Locate the cell with the specified text and output its (X, Y) center coordinate. 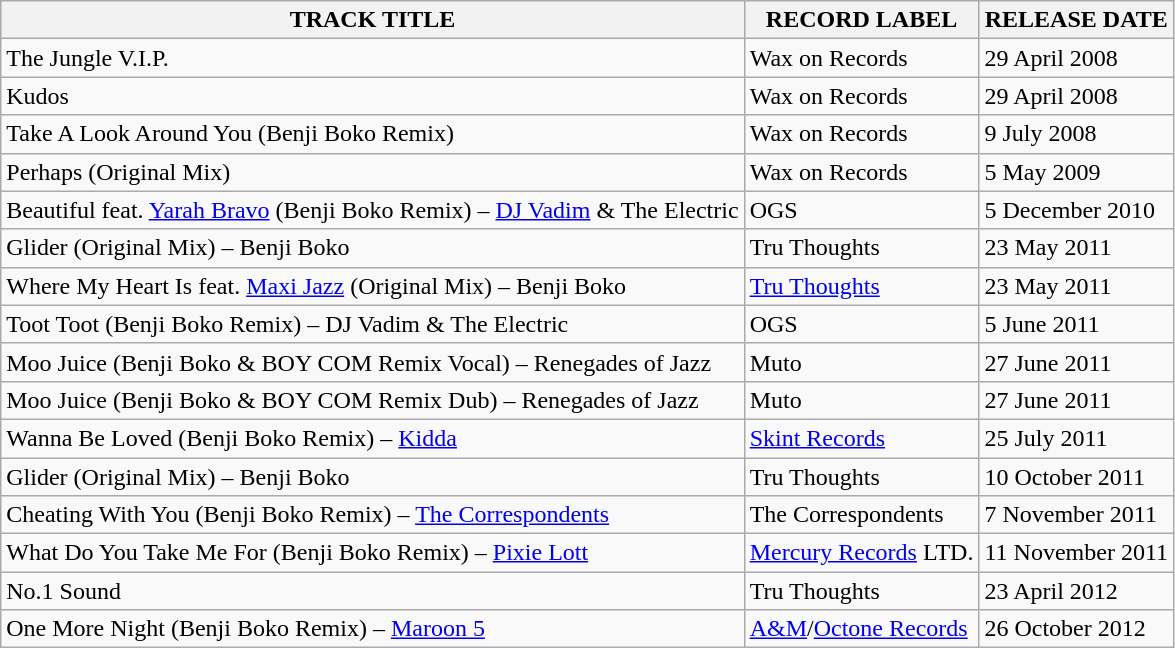
7 November 2011 (1076, 515)
What Do You Take Me For (Benji Boko Remix) – Pixie Lott (372, 553)
26 October 2012 (1076, 629)
11 November 2011 (1076, 553)
RECORD LABEL (862, 20)
5 December 2010 (1076, 210)
Beautiful feat. Yarah Bravo (Benji Boko Remix) – DJ Vadim & The Electric (372, 210)
Mercury Records LTD. (862, 553)
Toot Toot (Benji Boko Remix) – DJ Vadim & The Electric (372, 324)
Take A Look Around You (Benji Boko Remix) (372, 134)
Where My Heart Is feat. Maxi Jazz (Original Mix) – Benji Boko (372, 286)
Kudos (372, 96)
RELEASE DATE (1076, 20)
The Correspondents (862, 515)
One More Night (Benji Boko Remix) – Maroon 5 (372, 629)
A&M/Octone Records (862, 629)
The Jungle V.I.P. (372, 58)
5 May 2009 (1076, 172)
Cheating With You (Benji Boko Remix) – The Correspondents (372, 515)
Wanna Be Loved (Benji Boko Remix) – Kidda (372, 438)
No.1 Sound (372, 591)
9 July 2008 (1076, 134)
23 April 2012 (1076, 591)
Moo Juice (Benji Boko & BOY COM Remix Vocal) – Renegades of Jazz (372, 362)
Perhaps (Original Mix) (372, 172)
10 October 2011 (1076, 477)
25 July 2011 (1076, 438)
TRACK TITLE (372, 20)
Skint Records (862, 438)
Moo Juice (Benji Boko & BOY COM Remix Dub) – Renegades of Jazz (372, 400)
5 June 2011 (1076, 324)
